Capture the cell that displays the provided text and extract its [x, y] central coordinate. 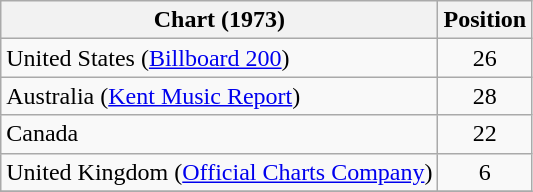
United Kingdom (Official Charts Company) [220, 172]
22 [485, 134]
Canada [220, 134]
28 [485, 96]
Australia (Kent Music Report) [220, 96]
United States (Billboard 200) [220, 58]
Position [485, 20]
26 [485, 58]
6 [485, 172]
Chart (1973) [220, 20]
